Extract the [X, Y] coordinate from the center of the cell holding the provided text.  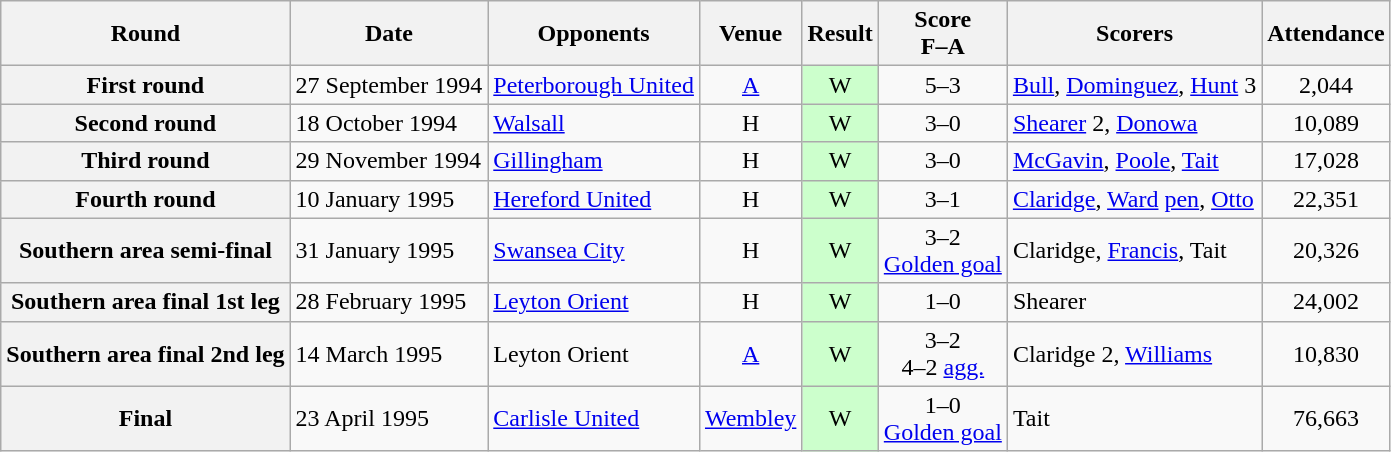
5–3 [942, 85]
Shearer [1134, 302]
Wembley [750, 418]
ScoreF–A [942, 34]
Opponents [594, 34]
Bull, Dominguez, Hunt 3 [1134, 85]
Gillingham [594, 161]
10,089 [1326, 123]
27 September 1994 [389, 85]
Second round [146, 123]
Third round [146, 161]
10,830 [1326, 354]
24,002 [1326, 302]
Attendance [1326, 34]
18 October 1994 [389, 123]
Claridge, Ward pen, Otto [1134, 199]
3–24–2 agg. [942, 354]
Shearer 2, Donowa [1134, 123]
Result [840, 34]
76,663 [1326, 418]
2,044 [1326, 85]
1–0Golden goal [942, 418]
Tait [1134, 418]
Swansea City [594, 250]
23 April 1995 [389, 418]
First round [146, 85]
Fourth round [146, 199]
3–1 [942, 199]
3–2Golden goal [942, 250]
Southern area semi-final [146, 250]
29 November 1994 [389, 161]
Carlisle United [594, 418]
Claridge, Francis, Tait [1134, 250]
Claridge 2, Williams [1134, 354]
Peterborough United [594, 85]
Round [146, 34]
17,028 [1326, 161]
Southern area final 2nd leg [146, 354]
Hereford United [594, 199]
Date [389, 34]
McGavin, Poole, Tait [1134, 161]
14 March 1995 [389, 354]
20,326 [1326, 250]
Scorers [1134, 34]
1–0 [942, 302]
10 January 1995 [389, 199]
Venue [750, 34]
Walsall [594, 123]
22,351 [1326, 199]
Southern area final 1st leg [146, 302]
Final [146, 418]
28 February 1995 [389, 302]
31 January 1995 [389, 250]
